Pinpoint the cell where the given text exists, returning its (X, Y) midpoint coordinate. 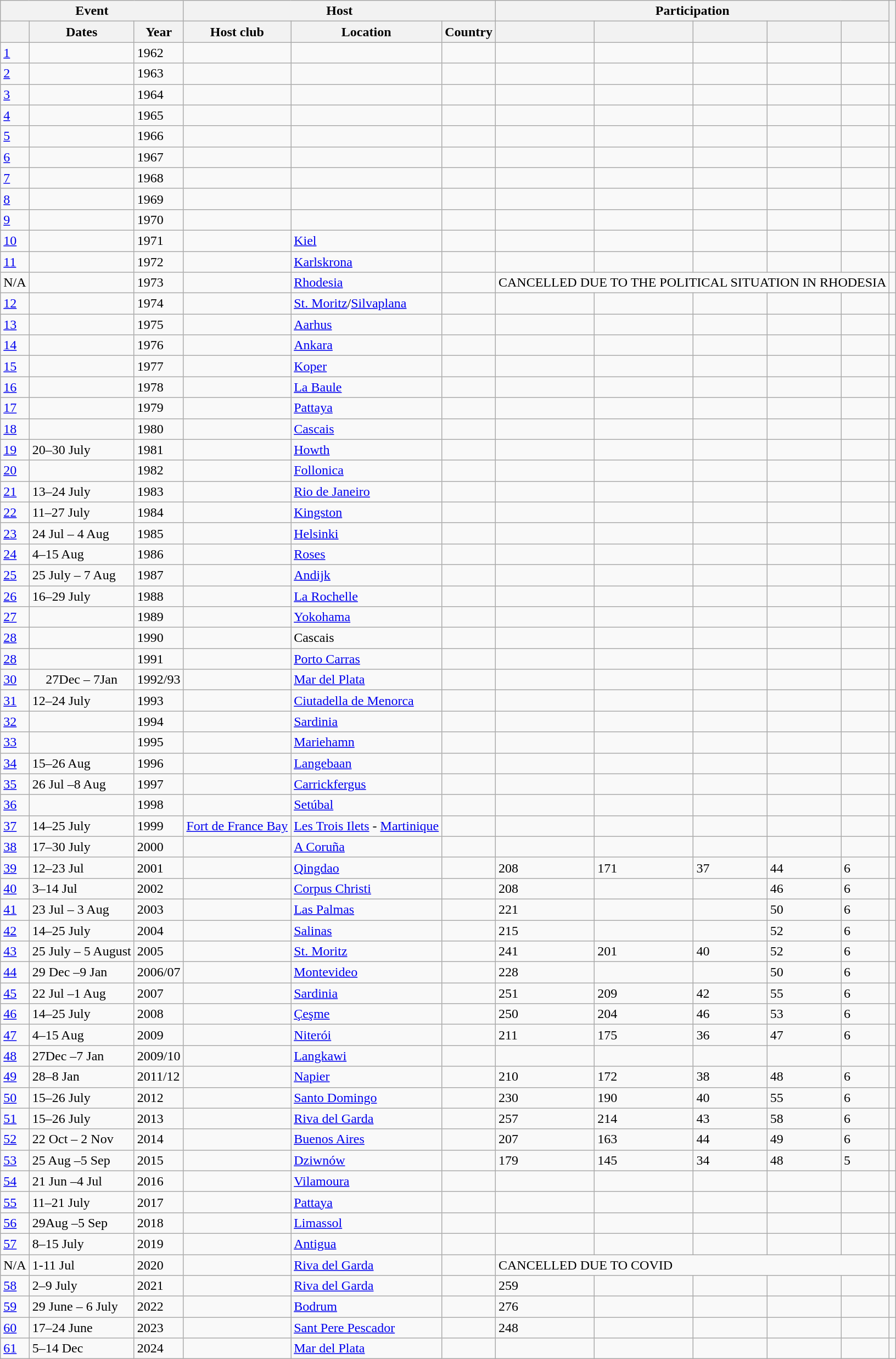
21 Jun –4 Jul (81, 1181)
15 (15, 366)
2002 (159, 888)
2–9 July (81, 1286)
Karlskrona (367, 262)
57 (15, 1244)
17–30 July (81, 847)
Salinas (367, 931)
1968 (159, 178)
163 (644, 1139)
12 (15, 304)
Follonica (367, 471)
1993 (159, 701)
1997 (159, 784)
1978 (159, 387)
22 Jul –1 Aug (81, 993)
230 (545, 1098)
25 Aug –5 Sep (81, 1160)
16–29 July (81, 596)
11–27 July (81, 512)
2008 (159, 1014)
Year (159, 32)
A Coruña (367, 847)
2 (15, 74)
2021 (159, 1286)
1977 (159, 366)
Langebaan (367, 763)
1998 (159, 805)
1966 (159, 136)
45 (15, 993)
12–23 Jul (81, 868)
32 (15, 722)
171 (644, 868)
18 (15, 429)
Howth (367, 450)
30 (15, 680)
Ankara (367, 345)
251 (545, 993)
Andijk (367, 575)
17 (15, 408)
1984 (159, 512)
248 (545, 1328)
1967 (159, 157)
1991 (159, 659)
Rio de Janeiro (367, 491)
210 (545, 1077)
2012 (159, 1098)
14 (15, 345)
La Rochelle (367, 596)
Qingdao (367, 868)
Limassol (367, 1223)
2022 (159, 1307)
2011/12 (159, 1077)
17–24 June (81, 1328)
20 (15, 471)
2017 (159, 1202)
1971 (159, 241)
190 (644, 1098)
St. Moritz (367, 952)
28–8 Jan (81, 1077)
31 (15, 701)
2001 (159, 868)
1970 (159, 220)
60 (15, 1328)
179 (545, 1160)
33 (15, 742)
Antigua (367, 1244)
Participation (692, 11)
61 (15, 1349)
2009/10 (159, 1056)
25 July – 5 August (81, 952)
2005 (159, 952)
1965 (159, 115)
Country (469, 32)
1995 (159, 742)
228 (545, 972)
204 (644, 1014)
13 (15, 325)
1969 (159, 199)
26 Jul –8 Aug (81, 784)
1-11 Jul (81, 1265)
1985 (159, 533)
Langkawi (367, 1056)
Fort de France Bay (237, 826)
1981 (159, 450)
35 (15, 784)
8 (15, 199)
Çeşme (367, 1014)
1979 (159, 408)
2019 (159, 1244)
1996 (159, 763)
7 (15, 178)
Mariehamn (367, 742)
25 July – 7 Aug (81, 575)
21 (15, 491)
Dates (81, 32)
241 (545, 952)
175 (644, 1035)
Helsinki (367, 533)
19 (15, 450)
1975 (159, 325)
24 Jul – 4 Aug (81, 533)
2009 (159, 1035)
8–15 July (81, 1244)
Ciutadella de Menorca (367, 701)
2004 (159, 931)
13–24 July (81, 491)
9 (15, 220)
207 (545, 1139)
Dziwnów (367, 1160)
10 (15, 241)
Setúbal (367, 805)
20–30 July (81, 450)
214 (644, 1118)
Aarhus (367, 325)
24 (15, 554)
29 June – 6 July (81, 1307)
Vilamoura (367, 1181)
257 (545, 1118)
41 (15, 909)
39 (15, 868)
2015 (159, 1160)
12–24 July (81, 701)
1972 (159, 262)
2018 (159, 1223)
11–21 July (81, 1202)
25 (15, 575)
211 (545, 1035)
23 Jul – 3 Aug (81, 909)
209 (644, 993)
16 (15, 387)
1973 (159, 283)
1990 (159, 638)
Host (339, 11)
5–14 Dec (81, 1349)
2007 (159, 993)
250 (545, 1014)
1992/93 (159, 680)
Rhodesia (367, 283)
215 (545, 931)
145 (644, 1160)
1983 (159, 491)
1964 (159, 94)
59 (15, 1307)
2014 (159, 1139)
11 (15, 262)
Montevideo (367, 972)
2006/07 (159, 972)
2003 (159, 909)
Sant Pere Pescador (367, 1328)
23 (15, 533)
3–14 Jul (81, 888)
Niterói (367, 1035)
27Dec – 7Jan (81, 680)
26 (15, 596)
2020 (159, 1265)
1962 (159, 53)
Les Trois Ilets - Martinique (367, 826)
3 (15, 94)
221 (545, 909)
Yokohama (367, 617)
Event (92, 11)
2000 (159, 847)
Host club (237, 32)
29 Dec –9 Jan (81, 972)
2024 (159, 1349)
22 (15, 512)
Bodrum (367, 1307)
1987 (159, 575)
29Aug –5 Sep (81, 1223)
CANCELLED DUE TO THE POLITICAL SITUATION IN RHODESIA (692, 283)
Kingston (367, 512)
Santo Domingo (367, 1098)
Koper (367, 366)
Kiel (367, 241)
27Dec –7 Jan (81, 1056)
Las Palmas (367, 909)
1986 (159, 554)
51 (15, 1118)
1988 (159, 596)
15–26 Aug (81, 763)
1989 (159, 617)
CANCELLED DUE TO COVID (692, 1265)
2013 (159, 1118)
1980 (159, 429)
Buenos Aires (367, 1139)
4 (15, 115)
1976 (159, 345)
2016 (159, 1181)
201 (644, 952)
1974 (159, 304)
Roses (367, 554)
1 (15, 53)
La Baule (367, 387)
1994 (159, 722)
1982 (159, 471)
Porto Carras (367, 659)
Napier (367, 1077)
172 (644, 1077)
1963 (159, 74)
Carrickfergus (367, 784)
St. Moritz/Silvaplana (367, 304)
1999 (159, 826)
276 (545, 1307)
Location (367, 32)
54 (15, 1181)
22 Oct – 2 Nov (81, 1139)
259 (545, 1286)
2023 (159, 1328)
27 (15, 617)
56 (15, 1223)
Corpus Christi (367, 888)
